Determine the [x, y] coordinate at the center of the cell enclosing the given text.  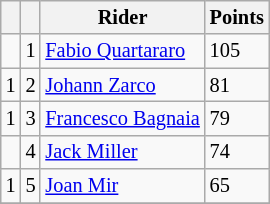
74 [237, 152]
Johann Zarco [122, 85]
79 [237, 118]
65 [237, 186]
Jack Miller [122, 152]
2 [31, 85]
Joan Mir [122, 186]
4 [31, 152]
Points [237, 17]
3 [31, 118]
Rider [122, 17]
Fabio Quartararo [122, 51]
81 [237, 85]
Francesco Bagnaia [122, 118]
105 [237, 51]
5 [31, 186]
